Provide the (X, Y) coordinate of the cell's center where the given text is located.  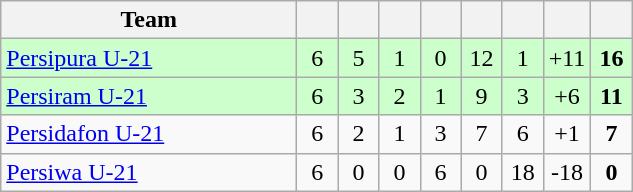
Team (149, 20)
18 (522, 172)
12 (482, 58)
+11 (567, 58)
5 (358, 58)
-18 (567, 172)
Persiram U-21 (149, 96)
11 (612, 96)
+1 (567, 134)
Persidafon U-21 (149, 134)
Persiwa U-21 (149, 172)
16 (612, 58)
+6 (567, 96)
9 (482, 96)
Persipura U-21 (149, 58)
